Locate the cell with the specified text and output its [X, Y] center coordinate. 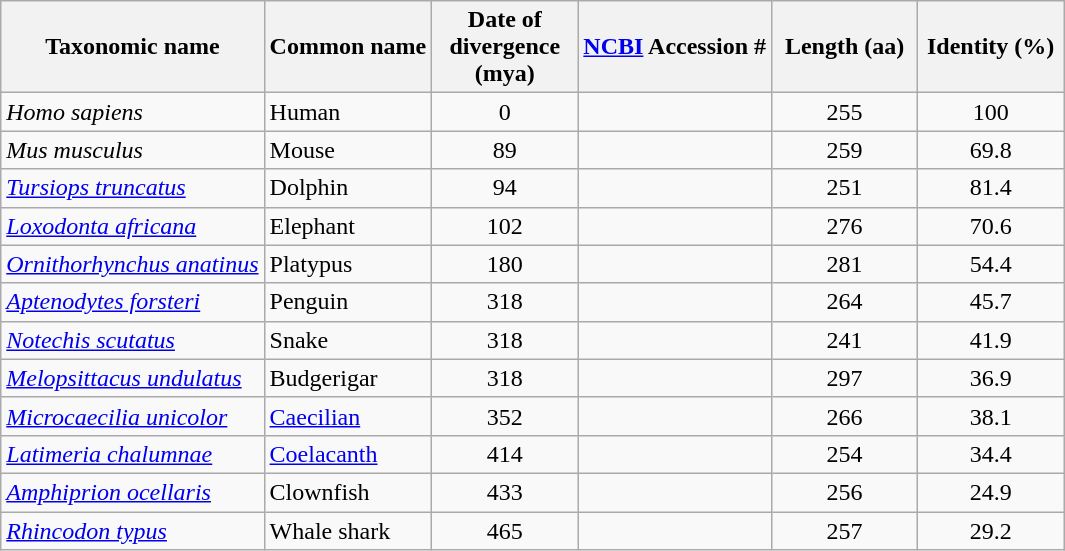
257 [845, 531]
94 [505, 188]
36.9 [991, 378]
Common name [348, 47]
352 [505, 416]
24.9 [991, 492]
29.2 [991, 531]
Clownfish [348, 492]
Budgerigar [348, 378]
251 [845, 188]
Elephant [348, 226]
Amphiprion ocellaris [132, 492]
465 [505, 531]
41.9 [991, 340]
Mouse [348, 150]
54.4 [991, 264]
100 [991, 112]
241 [845, 340]
Whale shark [348, 531]
Identity (%) [991, 47]
38.1 [991, 416]
Ornithorhynchus anatinus [132, 264]
Loxodonta africana [132, 226]
Melopsittacus undulatus [132, 378]
266 [845, 416]
254 [845, 454]
Microcaecilia unicolor [132, 416]
81.4 [991, 188]
259 [845, 150]
89 [505, 150]
Dolphin [348, 188]
102 [505, 226]
Penguin [348, 302]
0 [505, 112]
70.6 [991, 226]
281 [845, 264]
Mus musculus [132, 150]
Platypus [348, 264]
276 [845, 226]
Snake [348, 340]
45.7 [991, 302]
Coelacanth [348, 454]
264 [845, 302]
297 [845, 378]
180 [505, 264]
414 [505, 454]
255 [845, 112]
Tursiops truncatus [132, 188]
34.4 [991, 454]
Notechis scutatus [132, 340]
Homo sapiens [132, 112]
433 [505, 492]
Taxonomic name [132, 47]
256 [845, 492]
Rhincodon typus [132, 531]
Date of divergence (mya) [505, 47]
69.8 [991, 150]
Latimeria chalumnae [132, 454]
Human [348, 112]
Aptenodytes forsteri [132, 302]
Length (aa) [845, 47]
NCBI Accession # [675, 47]
Caecilian [348, 416]
